Identify which cell holds the provided text, then report its [X, Y] central coordinate. 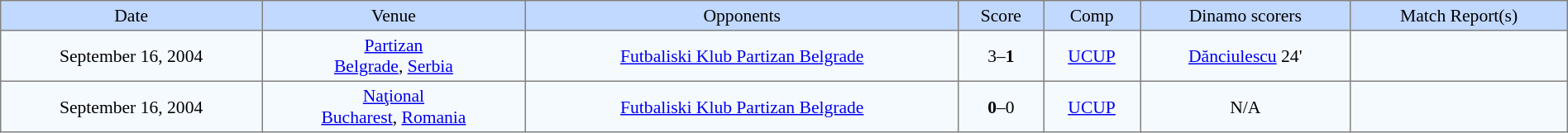
Score [1001, 16]
Dănciulescu 24' [1245, 56]
Opponents [742, 16]
3–1 [1001, 56]
NaţionalBucharest, Romania [394, 107]
Match Report(s) [1459, 16]
Date [131, 16]
Comp [1092, 16]
Venue [394, 16]
0–0 [1001, 107]
PartizanBelgrade, Serbia [394, 56]
N/A [1245, 107]
Dinamo scorers [1245, 16]
